Capture the cell that displays the provided text and extract its (X, Y) central coordinate. 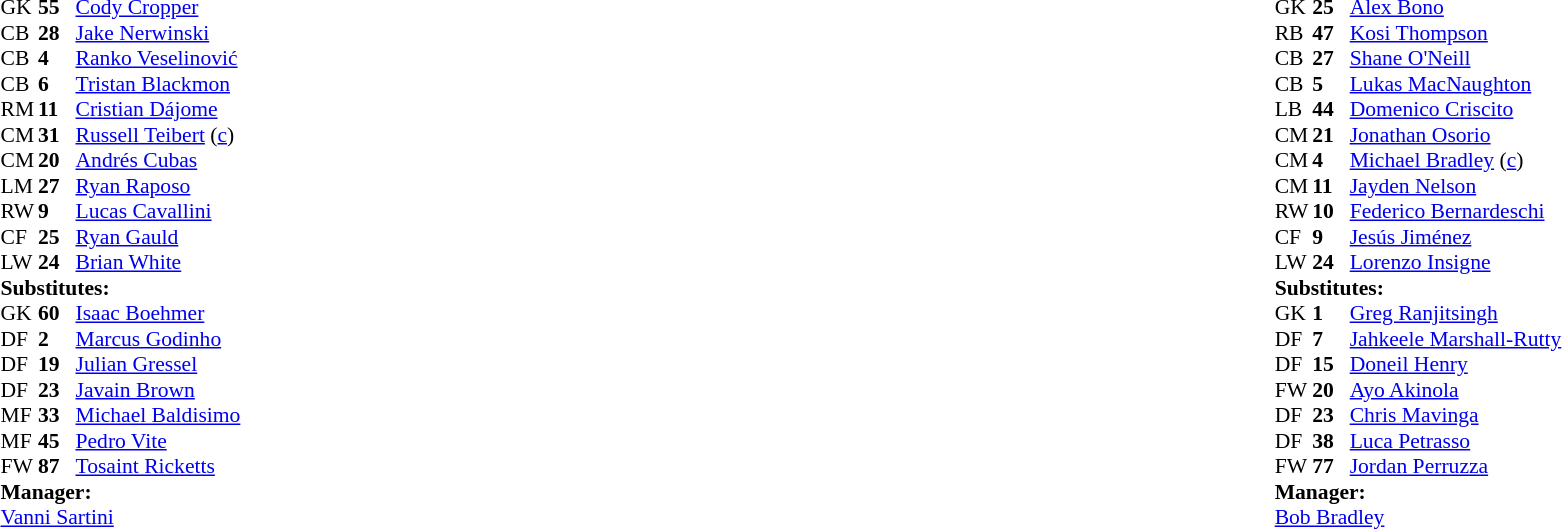
Jesús Jiménez (1456, 237)
28 (57, 33)
45 (57, 441)
2 (57, 339)
Russell Teibert (c) (158, 135)
Greg Ranjitsingh (1456, 313)
25 (57, 237)
LM (19, 186)
Domenico Criscito (1456, 109)
15 (1331, 365)
Kosi Thompson (1456, 33)
Tristan Blackmon (158, 84)
Pedro Vite (158, 441)
Doneil Henry (1456, 365)
Javain Brown (158, 390)
Marcus Godinho (158, 339)
21 (1331, 135)
87 (57, 467)
Lorenzo Insigne (1456, 263)
1 (1331, 313)
RM (19, 109)
Lucas Cavallini (158, 211)
19 (57, 365)
Ayo Akinola (1456, 390)
Jake Nerwinski (158, 33)
60 (57, 313)
44 (1331, 109)
RB (1294, 33)
Jahkeele Marshall-Rutty (1456, 339)
LB (1294, 109)
33 (57, 415)
Jordan Perruzza (1456, 467)
Chris Mavinga (1456, 415)
Brian White (158, 263)
Isaac Boehmer (158, 313)
Federico Bernardeschi (1456, 211)
47 (1331, 33)
31 (57, 135)
Luca Petrasso (1456, 441)
Michael Bradley (c) (1456, 161)
10 (1331, 211)
Jonathan Osorio (1456, 135)
77 (1331, 467)
Ryan Raposo (158, 186)
Jayden Nelson (1456, 186)
Andrés Cubas (158, 161)
Michael Baldisimo (158, 415)
Cristian Dájome (158, 109)
Lukas MacNaughton (1456, 84)
7 (1331, 339)
5 (1331, 84)
Ranko Veselinović (158, 59)
Julian Gressel (158, 365)
Tosaint Ricketts (158, 467)
38 (1331, 441)
Shane O'Neill (1456, 59)
Ryan Gauld (158, 237)
6 (57, 84)
